Pinpoint the cell where the given text exists, returning its (x, y) midpoint coordinate. 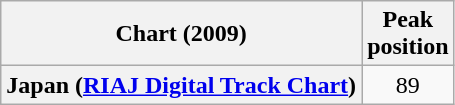
Japan (RIAJ Digital Track Chart) (182, 85)
Peakposition (408, 34)
Chart (2009) (182, 34)
89 (408, 85)
